Return (x, y) of the center of cell containing provided text 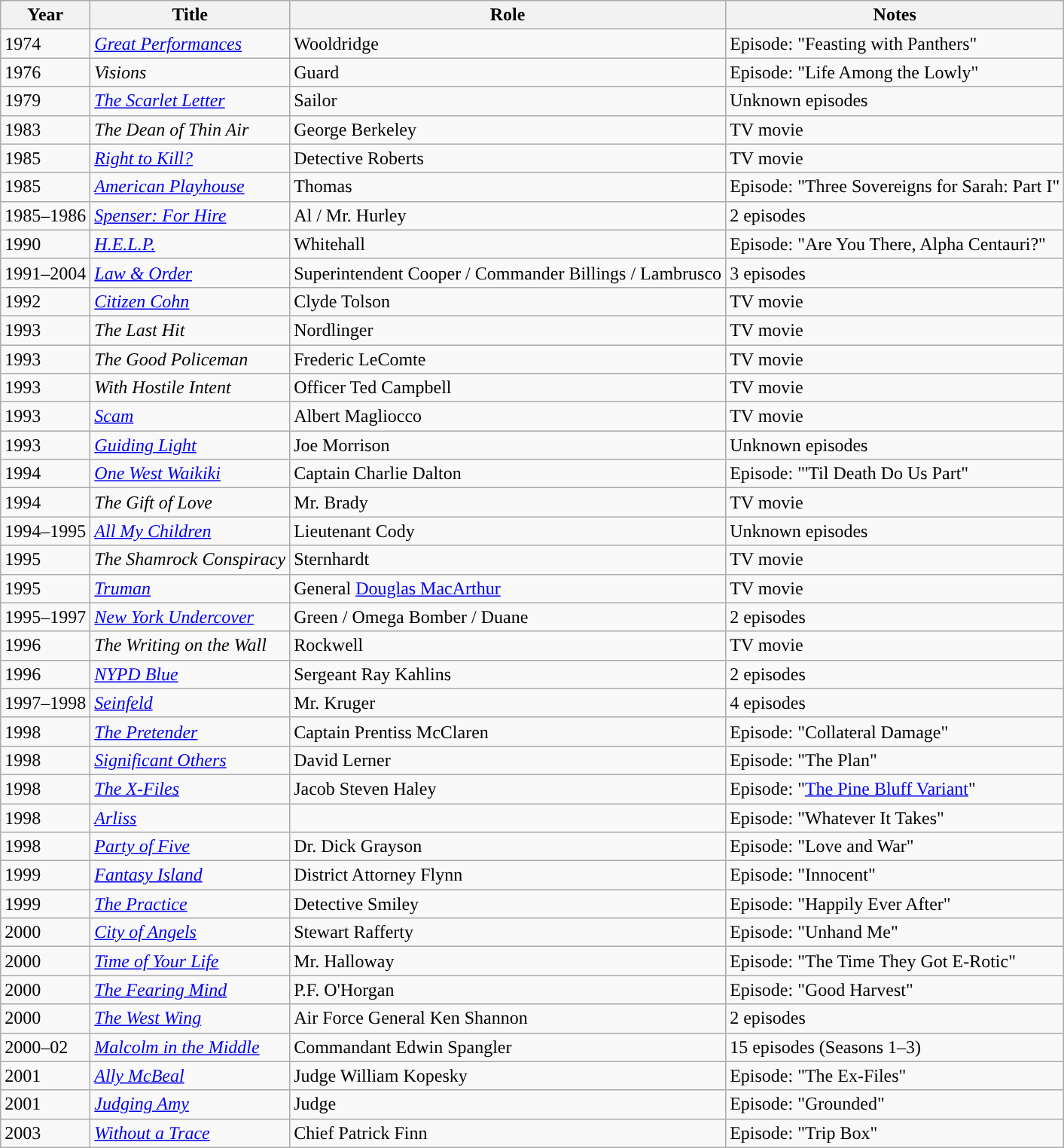
1992 (45, 301)
All My Children (190, 531)
Detective Smiley (508, 904)
General Douglas MacArthur (508, 588)
Title (190, 15)
Albert Magliocco (508, 417)
Rockwell (508, 646)
Officer Ted Campbell (508, 388)
Captain Prentiss McClaren (508, 731)
Sternhardt (508, 560)
Dr. Dick Grayson (508, 847)
The West Wing (190, 1018)
1995–1997 (45, 617)
New York Undercover (190, 617)
Sergeant Ray Kahlins (508, 674)
2003 (45, 1133)
P.F. O'Horgan (508, 990)
Role (508, 15)
The Shamrock Conspiracy (190, 560)
1979 (45, 101)
4 episodes (895, 703)
Citizen Cohn (190, 301)
Episode: "'Til Death Do Us Part" (895, 474)
Episode: "Happily Ever After" (895, 904)
Episode: "Are You There, Alpha Centauri?" (895, 244)
Episode: "Unhand Me" (895, 933)
Mr. Brady (508, 502)
Episode: "The Time They Got E-Rotic" (895, 961)
Malcolm in the Middle (190, 1047)
Episode: "Grounded" (895, 1104)
1994–1995 (45, 531)
Episode: "Whatever It Takes" (895, 817)
Commandant Edwin Spangler (508, 1047)
Episode: "Three Sovereigns for Sarah: Part I" (895, 187)
Episode: "Innocent" (895, 875)
1976 (45, 72)
Spenser: For Hire (190, 215)
Judge (508, 1104)
George Berkeley (508, 130)
The Good Policeman (190, 359)
District Attorney Flynn (508, 875)
Whitehall (508, 244)
Air Force General Ken Shannon (508, 1018)
Green / Omega Bomber / Duane (508, 617)
Truman (190, 588)
Guiding Light (190, 445)
Wooldridge (508, 44)
Sailor (508, 101)
1985–1986 (45, 215)
Nordlinger (508, 330)
2000–02 (45, 1047)
H.E.L.P. (190, 244)
3 episodes (895, 273)
Seinfeld (190, 703)
The Writing on the Wall (190, 646)
Episode: "Love and War" (895, 847)
NYPD Blue (190, 674)
Fantasy Island (190, 875)
Episode: "The Pine Bluff Variant" (895, 789)
Episode: "Good Harvest" (895, 990)
Captain Charlie Dalton (508, 474)
Judge William Kopesky (508, 1076)
Clyde Tolson (508, 301)
1974 (45, 44)
15 episodes (Seasons 1–3) (895, 1047)
The X-Files (190, 789)
Time of Your Life (190, 961)
Ally McBeal (190, 1076)
David Lerner (508, 760)
Great Performances (190, 44)
Stewart Rafferty (508, 933)
Without a Trace (190, 1133)
Year (45, 15)
City of Angels (190, 933)
The Gift of Love (190, 502)
Episode: "Collateral Damage" (895, 731)
The Scarlet Letter (190, 101)
Episode: "Feasting with Panthers" (895, 44)
Scam (190, 417)
The Last Hit (190, 330)
Guard (508, 72)
Episode: "Life Among the Lowly" (895, 72)
With Hostile Intent (190, 388)
The Pretender (190, 731)
Judging Amy (190, 1104)
The Dean of Thin Air (190, 130)
The Fearing Mind (190, 990)
Chief Patrick Finn (508, 1133)
1997–1998 (45, 703)
1983 (45, 130)
Detective Roberts (508, 158)
Notes (895, 15)
Arliss (190, 817)
Superintendent Cooper / Commander Billings / Lambrusco (508, 273)
Joe Morrison (508, 445)
Lieutenant Cody (508, 531)
Jacob Steven Haley (508, 789)
Al / Mr. Hurley (508, 215)
Frederic LeComte (508, 359)
One West Waikiki (190, 474)
Episode: "The Ex-Files" (895, 1076)
Right to Kill? (190, 158)
Visions (190, 72)
Party of Five (190, 847)
American Playhouse (190, 187)
Mr. Kruger (508, 703)
Episode: "Trip Box" (895, 1133)
Significant Others (190, 760)
Law & Order (190, 273)
Episode: "The Plan" (895, 760)
1990 (45, 244)
1991–2004 (45, 273)
Thomas (508, 187)
The Practice (190, 904)
Mr. Halloway (508, 961)
